For the text-containing cell, return its midpoint in [x, y] coordinate format. 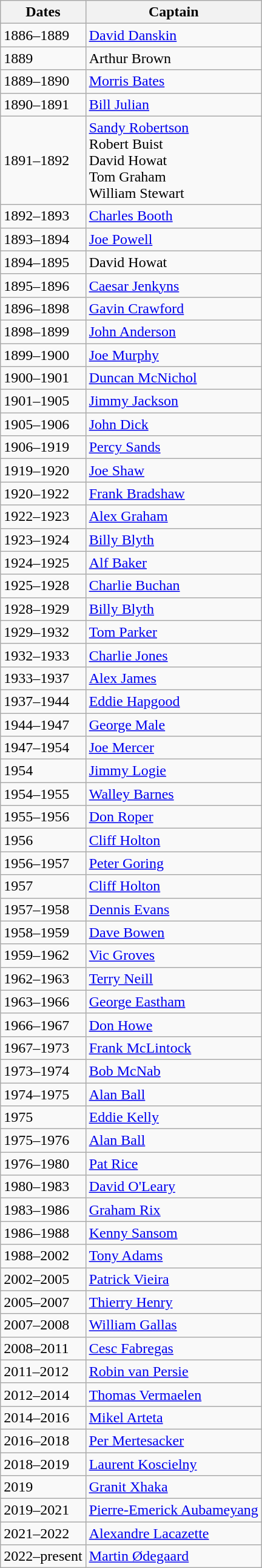
1954–1955 [43, 794]
Walley Barnes [173, 794]
1980–1983 [43, 1187]
Don Roper [173, 817]
George Male [173, 724]
1898–1899 [43, 331]
1905–1906 [43, 424]
1956–1957 [43, 863]
Mikel Arteta [173, 1417]
2022–present [43, 1556]
Joe Powell [173, 239]
Graham Rix [173, 1210]
George Eastham [173, 1002]
Jimmy Jackson [173, 401]
1973–1974 [43, 1071]
1906–1919 [43, 447]
1901–1905 [43, 401]
1976–1980 [43, 1164]
Alex James [173, 678]
Terry Neill [173, 979]
John Anderson [173, 331]
1954 [43, 771]
Eddie Kelly [173, 1118]
1928–1929 [43, 609]
1958–1959 [43, 932]
Duncan McNichol [173, 378]
1947–1954 [43, 748]
1956 [43, 840]
1900–1901 [43, 378]
Pat Rice [173, 1164]
David O'Leary [173, 1187]
Dave Bowen [173, 932]
Per Mertesacker [173, 1441]
1963–1966 [43, 1002]
Patrick Vieira [173, 1279]
Captain [173, 12]
Tony Adams [173, 1256]
Cesc Fabregas [173, 1348]
William Gallas [173, 1325]
1923–1924 [43, 540]
1886–1889 [43, 35]
2019 [43, 1487]
2002–2005 [43, 1279]
Alexandre Lacazette [173, 1533]
2005–2007 [43, 1302]
1957 [43, 886]
Joe Mercer [173, 748]
Granit Xhaka [173, 1487]
1889–1890 [43, 81]
2021–2022 [43, 1533]
Thomas Vermaelen [173, 1394]
Don Howe [173, 1025]
1896–1898 [43, 308]
1919–1920 [43, 470]
Morris Bates [173, 81]
1988–2002 [43, 1256]
Jimmy Logie [173, 771]
1967–1973 [43, 1048]
1893–1894 [43, 239]
Bob McNab [173, 1071]
Peter Goring [173, 863]
1975–1976 [43, 1141]
1937–1944 [43, 701]
Vic Groves [173, 955]
1929–1932 [43, 632]
1975 [43, 1118]
Laurent Koscielny [173, 1464]
1974–1975 [43, 1095]
1962–1963 [43, 979]
John Dick [173, 424]
Martin Ødegaard [173, 1556]
Joe Shaw [173, 470]
1986–1988 [43, 1233]
1922–1923 [43, 517]
Alf Baker [173, 563]
Charlie Jones [173, 655]
1955–1956 [43, 817]
1889 [43, 58]
1932–1933 [43, 655]
1899–1900 [43, 355]
1959–1962 [43, 955]
Sandy Robertson Robert Buist David Howat Tom Graham William Stewart [173, 160]
Pierre-Emerick Aubameyang [173, 1510]
2011–2012 [43, 1371]
Frank McLintock [173, 1048]
1894–1895 [43, 262]
2019–2021 [43, 1510]
2018–2019 [43, 1464]
2012–2014 [43, 1394]
Percy Sands [173, 447]
1892–1893 [43, 216]
Joe Murphy [173, 355]
1957–1958 [43, 909]
1895–1896 [43, 285]
David Danskin [173, 35]
1933–1937 [43, 678]
2007–2008 [43, 1325]
1924–1925 [43, 563]
Dates [43, 12]
Bill Julian [173, 104]
1983–1986 [43, 1210]
Gavin Crawford [173, 308]
Thierry Henry [173, 1302]
1890–1891 [43, 104]
1966–1967 [43, 1025]
Frank Bradshaw [173, 494]
1925–1928 [43, 586]
Kenny Sansom [173, 1233]
Tom Parker [173, 632]
2014–2016 [43, 1417]
2008–2011 [43, 1348]
Charles Booth [173, 216]
Alex Graham [173, 517]
Charlie Buchan [173, 586]
Caesar Jenkyns [173, 285]
Arthur Brown [173, 58]
David Howat [173, 262]
1891–1892 [43, 160]
2016–2018 [43, 1441]
Eddie Hapgood [173, 701]
Dennis Evans [173, 909]
1944–1947 [43, 724]
Robin van Persie [173, 1371]
1920–1922 [43, 494]
